Extract the [X, Y] coordinate from the center of the cell holding the provided text.  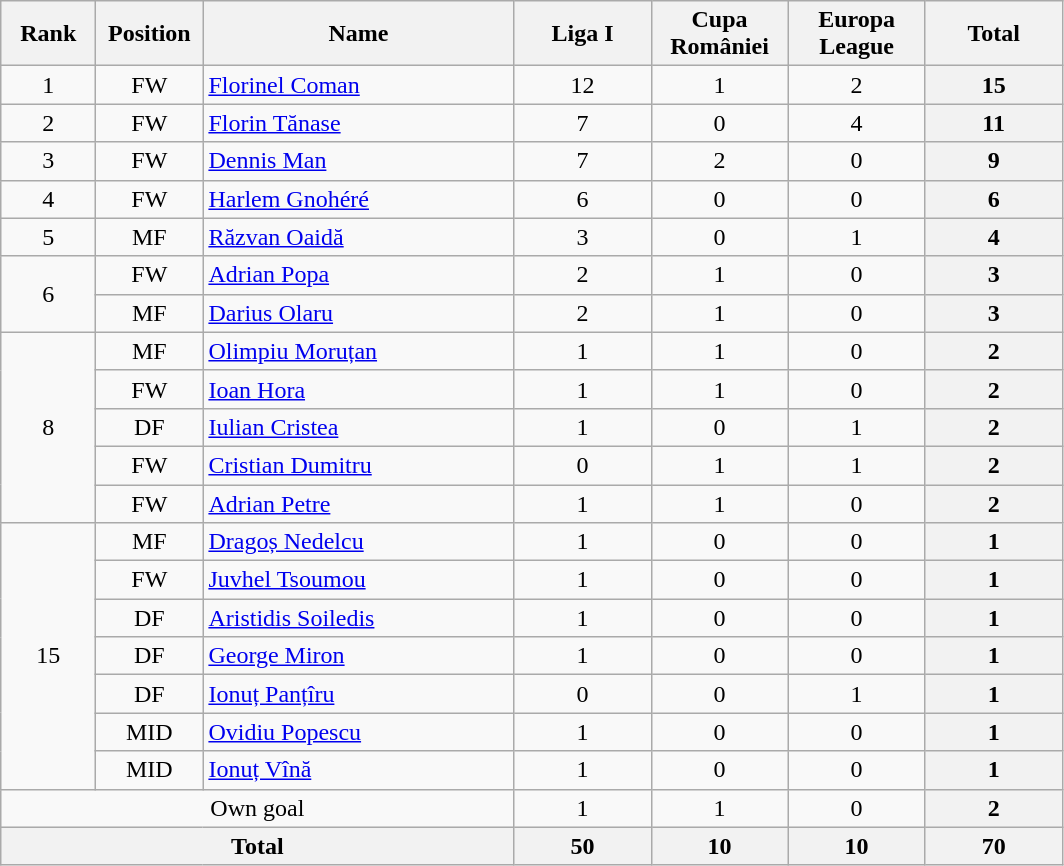
Aristidis Soiledis [358, 618]
Liga I [582, 34]
Harlem Gnohéré [358, 199]
Răzvan Oaidă [358, 237]
Adrian Petre [358, 503]
Ionuț Vînă [358, 770]
50 [582, 846]
George Miron [358, 656]
Iulian Cristea [358, 427]
Ioan Hora [358, 389]
Cupa României [720, 34]
Darius Olaru [358, 313]
Dennis Man [358, 161]
Florin Tănase [358, 123]
Name [358, 34]
Own goal [258, 808]
5 [48, 237]
Olimpiu Moruțan [358, 351]
Florinel Coman [358, 85]
70 [994, 846]
Position [150, 34]
Ovidiu Popescu [358, 732]
Cristian Dumitru [358, 465]
11 [994, 123]
Rank [48, 34]
Adrian Popa [358, 275]
Europa League [856, 34]
8 [48, 427]
9 [994, 161]
Dragoș Nedelcu [358, 542]
Ionuț Panțîru [358, 694]
Juvhel Tsoumou [358, 580]
12 [582, 85]
